Detect which cell encompasses the target text, then output its (X, Y) center coordinate. 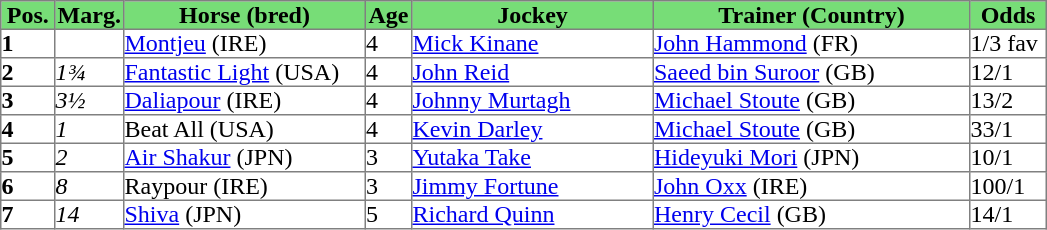
Henry Cecil (GB) (811, 214)
Raypour (IRE) (245, 186)
7 (28, 214)
1¾ (90, 72)
10/1 (1008, 157)
Saeed bin Suroor (GB) (811, 72)
Richard Quinn (533, 214)
Yutaka Take (533, 157)
Age (388, 15)
Trainer (Country) (811, 15)
Pos. (28, 15)
100/1 (1008, 186)
14 (90, 214)
Mick Kinane (533, 43)
33/1 (1008, 129)
Air Shakur (JPN) (245, 157)
14/1 (1008, 214)
Jimmy Fortune (533, 186)
John Hammond (FR) (811, 43)
Fantastic Light (USA) (245, 72)
8 (90, 186)
Hideyuki Mori (JPN) (811, 157)
13/2 (1008, 100)
3½ (90, 100)
Beat All (USA) (245, 129)
John Reid (533, 72)
Daliapour (IRE) (245, 100)
Jockey (533, 15)
12/1 (1008, 72)
Montjeu (IRE) (245, 43)
John Oxx (IRE) (811, 186)
Odds (1008, 15)
Horse (bred) (245, 15)
6 (28, 186)
Shiva (JPN) (245, 214)
Marg. (90, 15)
Kevin Darley (533, 129)
Johnny Murtagh (533, 100)
1/3 fav (1008, 43)
